Scan for the cell matching the given text and deliver its [X, Y] coordinate at center. 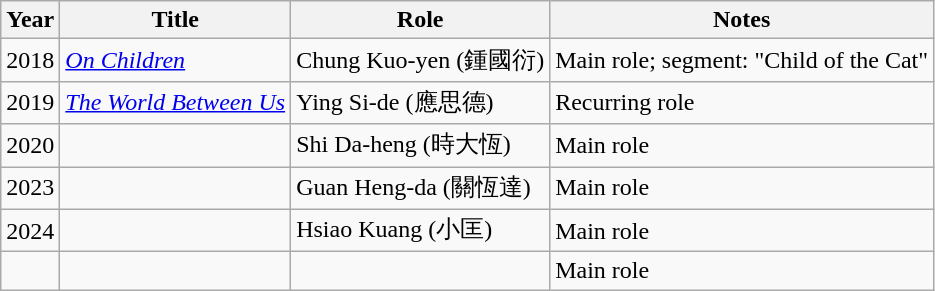
2020 [30, 146]
Guan Heng-da (關恆達) [420, 188]
Role [420, 20]
Recurring role [742, 102]
2024 [30, 230]
Ying Si-de (應思德) [420, 102]
2019 [30, 102]
Shi Da-heng (時大恆) [420, 146]
Main role; segment: "Child of the Cat" [742, 60]
Year [30, 20]
Title [176, 20]
The World Between Us [176, 102]
2023 [30, 188]
2018 [30, 60]
On Children [176, 60]
Hsiao Kuang (小匡) [420, 230]
Notes [742, 20]
Chung Kuo-yen (鍾國衍) [420, 60]
